Provide the [X, Y] coordinate of the cell's center where the given text is located.  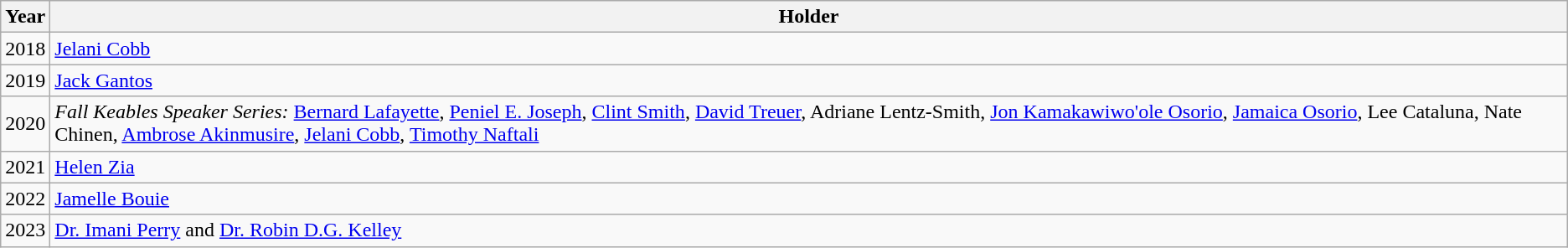
2018 [25, 49]
Dr. Imani Perry and Dr. Robin D.G. Kelley [809, 230]
2019 [25, 80]
Jelani Cobb [809, 49]
2022 [25, 199]
2023 [25, 230]
Jamelle Bouie [809, 199]
2021 [25, 167]
Jack Gantos [809, 80]
Year [25, 17]
Helen Zia [809, 167]
Holder [809, 17]
2020 [25, 124]
